Extract the [X, Y] coordinate from the center of the cell holding the provided text.  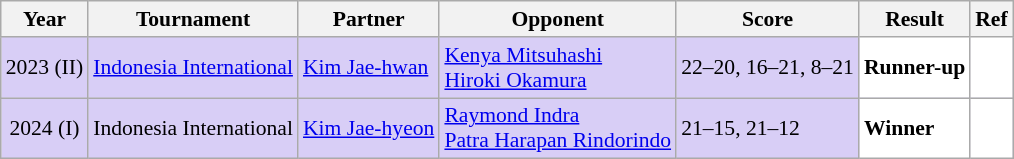
Kim Jae-hyeon [368, 128]
Raymond Indra Patra Harapan Rindorindo [558, 128]
Runner-up [914, 68]
Year [44, 19]
Opponent [558, 19]
Winner [914, 128]
Result [914, 19]
Kenya Mitsuhashi Hiroki Okamura [558, 68]
Score [768, 19]
Partner [368, 19]
Tournament [193, 19]
2024 (I) [44, 128]
22–20, 16–21, 8–21 [768, 68]
21–15, 21–12 [768, 128]
Ref [991, 19]
Kim Jae-hwan [368, 68]
2023 (II) [44, 68]
